Pinpoint the cell where the given text exists, returning its [X, Y] midpoint coordinate. 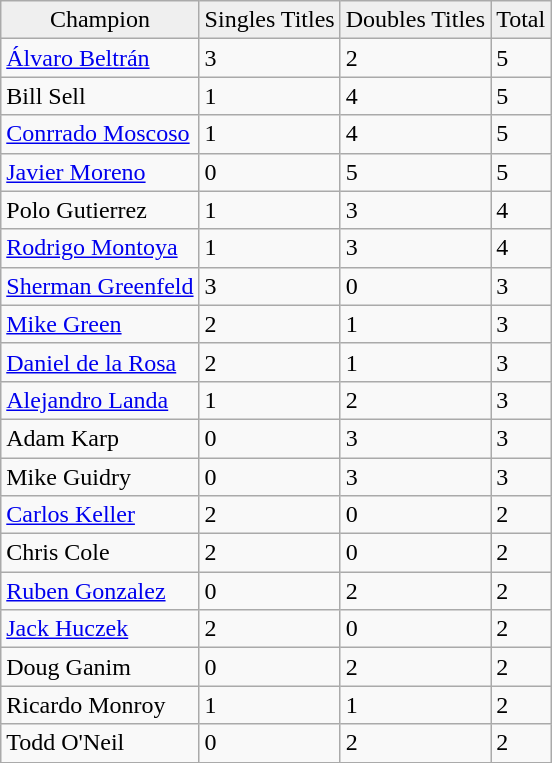
Total [521, 20]
Mike Green [100, 324]
Ruben Gonzalez [100, 591]
Conrrado Moscoso [100, 134]
Todd O'Neil [100, 743]
Polo Gutierrez [100, 210]
Adam Karp [100, 438]
Chris Cole [100, 553]
Alejandro Landa [100, 400]
Ricardo Monroy [100, 705]
Doubles Titles [415, 20]
Carlos Keller [100, 515]
Rodrigo Montoya [100, 248]
Jack Huczek [100, 629]
Bill Sell [100, 96]
Javier Moreno [100, 172]
Álvaro Beltrán [100, 58]
Daniel de la Rosa [100, 362]
Champion [100, 20]
Singles Titles [270, 20]
Mike Guidry [100, 477]
Doug Ganim [100, 667]
Sherman Greenfeld [100, 286]
